Locate the cell with the specified text and output its [x, y] center coordinate. 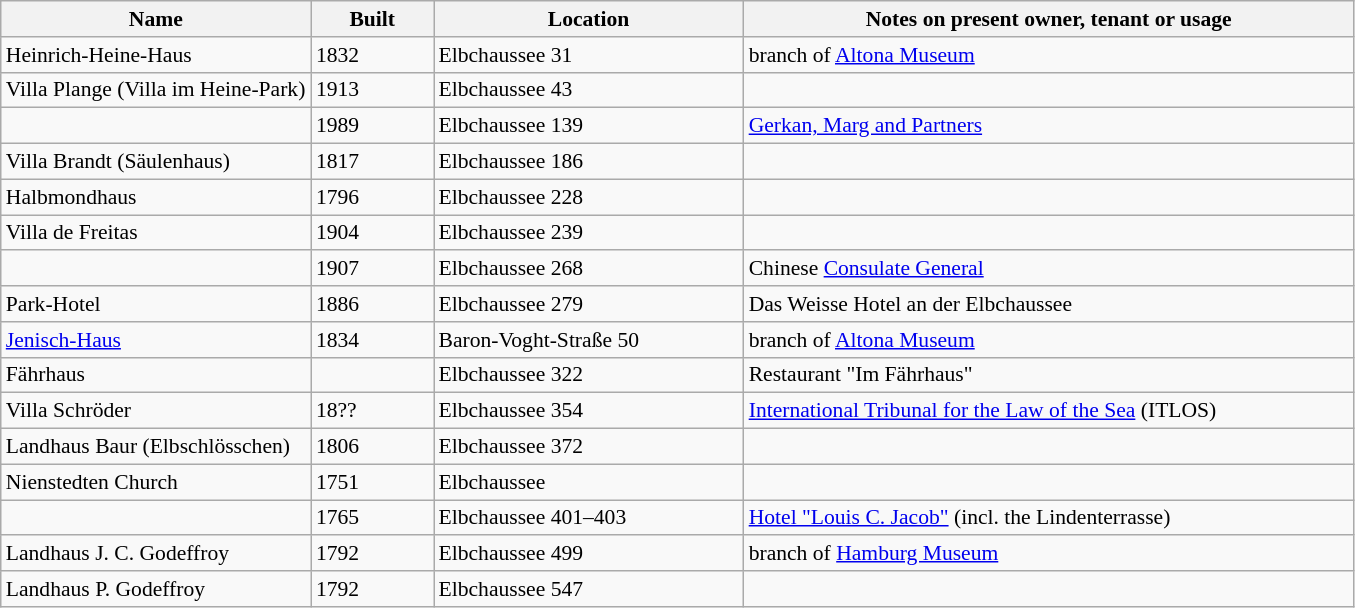
1751 [372, 482]
Halbmondhaus [156, 197]
International Tribunal for the Law of the Sea (ITLOS) [1049, 411]
Das Weisse Hotel an der Elbchaussee [1049, 304]
1765 [372, 518]
Park-Hotel [156, 304]
1832 [372, 55]
Notes on present owner, tenant or usage [1049, 19]
Landhaus Baur (Elbschlösschen) [156, 447]
Elbchaussee 43 [589, 90]
Landhaus J. C. Godeffroy [156, 554]
1817 [372, 162]
Restaurant "Im Fährhaus" [1049, 375]
1796 [372, 197]
18?? [372, 411]
Landhaus P. Godeffroy [156, 589]
Jenisch-Haus [156, 340]
1834 [372, 340]
Built [372, 19]
Baron-Voght-Straße 50 [589, 340]
Elbchaussee 547 [589, 589]
Nienstedten Church [156, 482]
Name [156, 19]
Elbchaussee 401–403 [589, 518]
Villa Plange (Villa im Heine-Park) [156, 90]
Heinrich-Heine-Haus [156, 55]
Elbchaussee 268 [589, 269]
Chinese Consulate General [1049, 269]
Elbchaussee 322 [589, 375]
Elbchaussee 228 [589, 197]
1904 [372, 233]
Elbchaussee 354 [589, 411]
Elbchaussee 139 [589, 126]
Villa de Freitas [156, 233]
Gerkan, Marg and Partners [1049, 126]
Elbchaussee 239 [589, 233]
1913 [372, 90]
Hotel "Louis C. Jacob" (incl. the Lindenterrasse) [1049, 518]
Elbchaussee 499 [589, 554]
branch of Hamburg Museum [1049, 554]
Fährhaus [156, 375]
1886 [372, 304]
1806 [372, 447]
Villa Brandt (Säulenhaus) [156, 162]
Elbchaussee [589, 482]
1907 [372, 269]
Elbchaussee 186 [589, 162]
Location [589, 19]
Elbchaussee 279 [589, 304]
1989 [372, 126]
Elbchaussee 372 [589, 447]
Elbchaussee 31 [589, 55]
Villa Schröder [156, 411]
